Return the [x, y] coordinate for the center point of the cell that contains the specified text.  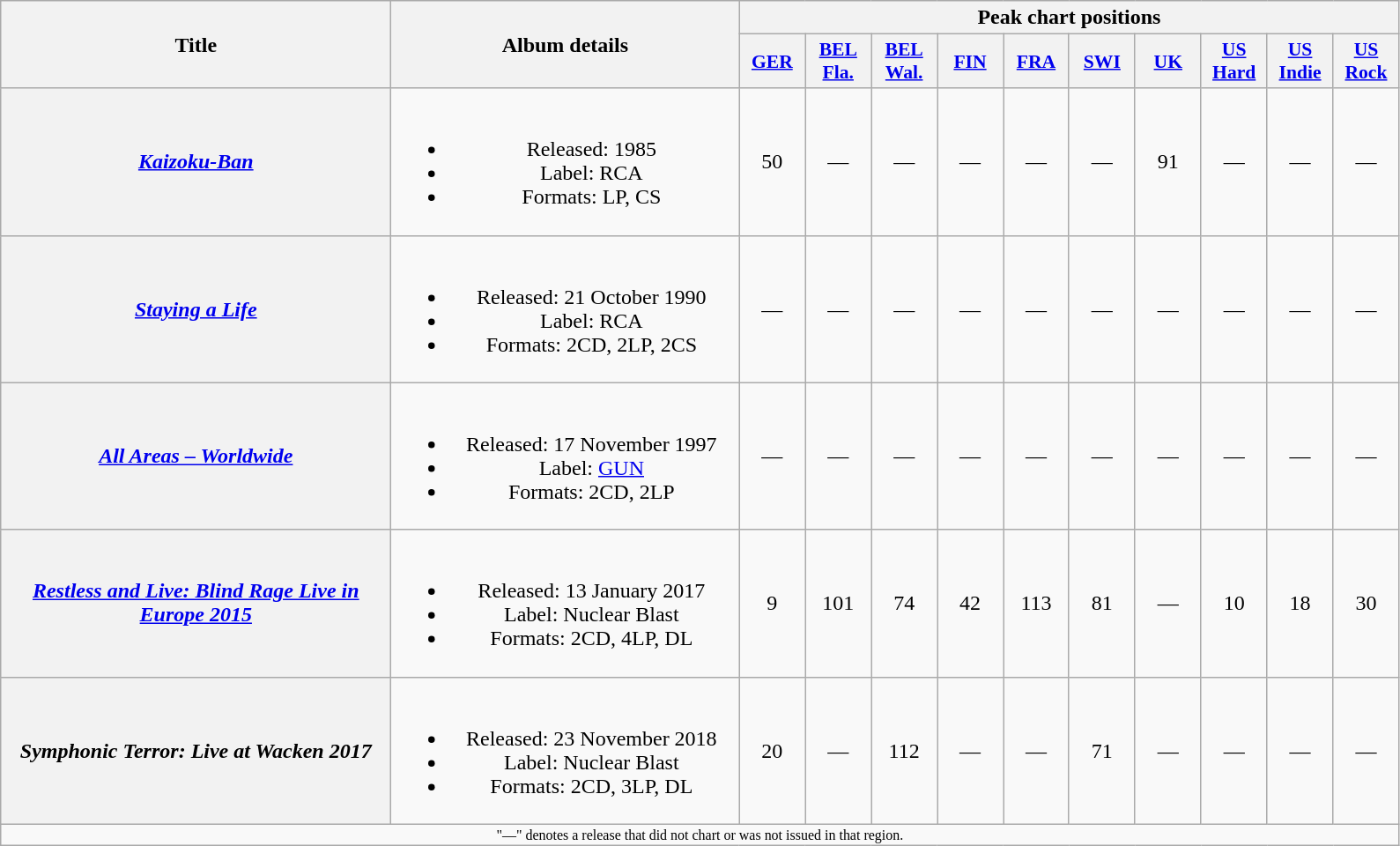
BELFla. [839, 62]
Released: 23 November 2018Label: Nuclear BlastFormats: 2CD, 3LP, DL [566, 751]
42 [971, 603]
91 [1168, 162]
113 [1036, 603]
USHard [1233, 62]
9 [772, 603]
UK [1168, 62]
20 [772, 751]
Symphonic Terror: Live at Wacken 2017 [196, 751]
GER [772, 62]
Released: 17 November 1997Label: GUNFormats: 2CD, 2LP [566, 456]
18 [1300, 603]
FIN [971, 62]
74 [904, 603]
Kaizoku-Ban [196, 162]
Released: 1985Label: RCAFormats: LP, CS [566, 162]
71 [1101, 751]
USIndie [1300, 62]
Restless and Live: Blind Rage Live in Europe 2015 [196, 603]
101 [839, 603]
81 [1101, 603]
112 [904, 751]
BELWal. [904, 62]
Released: 13 January 2017Label: Nuclear BlastFormats: 2CD, 4LP, DL [566, 603]
USRock [1366, 62]
50 [772, 162]
Album details [566, 44]
All Areas – Worldwide [196, 456]
SWI [1101, 62]
"—" denotes a release that did not chart or was not issued in that region. [700, 835]
Title [196, 44]
10 [1233, 603]
Staying a Life [196, 308]
Peak chart positions [1070, 18]
Released: 21 October 1990Label: RCAFormats: 2CD, 2LP, 2CS [566, 308]
30 [1366, 603]
FRA [1036, 62]
